Output the [x, y] coordinate of the center of the cell containing the given text.  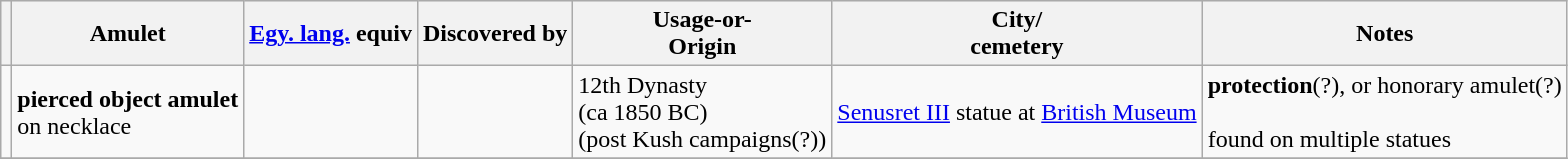
Usage-or-Origin [702, 34]
Discovered by [494, 34]
City/cemetery [1017, 34]
Egy. lang. equiv [331, 34]
12th Dynasty(ca 1850 BC)(post Kush campaigns(?)) [702, 112]
protection(?), or honorary amulet(?)found on multiple statues [1384, 112]
pierced object amuleton necklace [128, 112]
Amulet [128, 34]
Senusret III statue at British Museum [1017, 112]
Notes [1384, 34]
